Provide the [X, Y] coordinate of the cell's center where the given text is located.  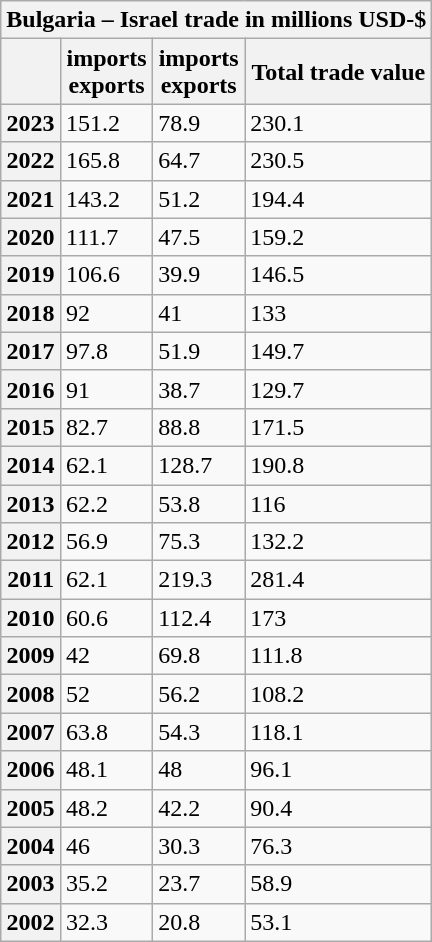
149.7 [338, 351]
53.8 [199, 503]
41 [199, 313]
52 [106, 694]
46 [106, 846]
190.8 [338, 465]
2006 [31, 770]
69.8 [199, 656]
96.1 [338, 770]
118.1 [338, 732]
48.1 [106, 770]
54.3 [199, 732]
230.5 [338, 161]
2014 [31, 465]
39.9 [199, 275]
78.9 [199, 123]
30.3 [199, 846]
146.5 [338, 275]
108.2 [338, 694]
97.8 [106, 351]
194.4 [338, 199]
20.8 [199, 922]
230.1 [338, 123]
58.9 [338, 884]
2005 [31, 808]
2010 [31, 618]
2015 [31, 427]
151.2 [106, 123]
2007 [31, 732]
2002 [31, 922]
2016 [31, 389]
51.2 [199, 199]
2004 [31, 846]
2011 [31, 580]
60.6 [106, 618]
75.3 [199, 542]
2009 [31, 656]
165.8 [106, 161]
2020 [31, 237]
Bulgaria – Israel trade in millions USD-$ [216, 20]
106.6 [106, 275]
2018 [31, 313]
56.9 [106, 542]
Total trade value [338, 72]
111.7 [106, 237]
48 [199, 770]
116 [338, 503]
159.2 [338, 237]
56.2 [199, 694]
91 [106, 389]
2003 [31, 884]
2012 [31, 542]
88.8 [199, 427]
2019 [31, 275]
112.4 [199, 618]
171.5 [338, 427]
64.7 [199, 161]
90.4 [338, 808]
281.4 [338, 580]
38.7 [199, 389]
47.5 [199, 237]
53.1 [338, 922]
62.2 [106, 503]
219.3 [199, 580]
2021 [31, 199]
2022 [31, 161]
111.8 [338, 656]
23.7 [199, 884]
128.7 [199, 465]
76.3 [338, 846]
2013 [31, 503]
2017 [31, 351]
129.7 [338, 389]
42 [106, 656]
51.9 [199, 351]
48.2 [106, 808]
132.2 [338, 542]
63.8 [106, 732]
2023 [31, 123]
173 [338, 618]
35.2 [106, 884]
143.2 [106, 199]
42.2 [199, 808]
32.3 [106, 922]
92 [106, 313]
82.7 [106, 427]
133 [338, 313]
2008 [31, 694]
